Locate the cell with the specified text and output its (X, Y) center coordinate. 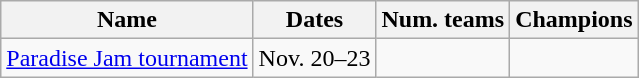
Num. teams (443, 20)
Name (127, 20)
Paradise Jam tournament (127, 58)
Champions (574, 20)
Nov. 20–23 (314, 58)
Dates (314, 20)
